Extract the [X, Y] coordinate from the center of the cell holding the provided text.  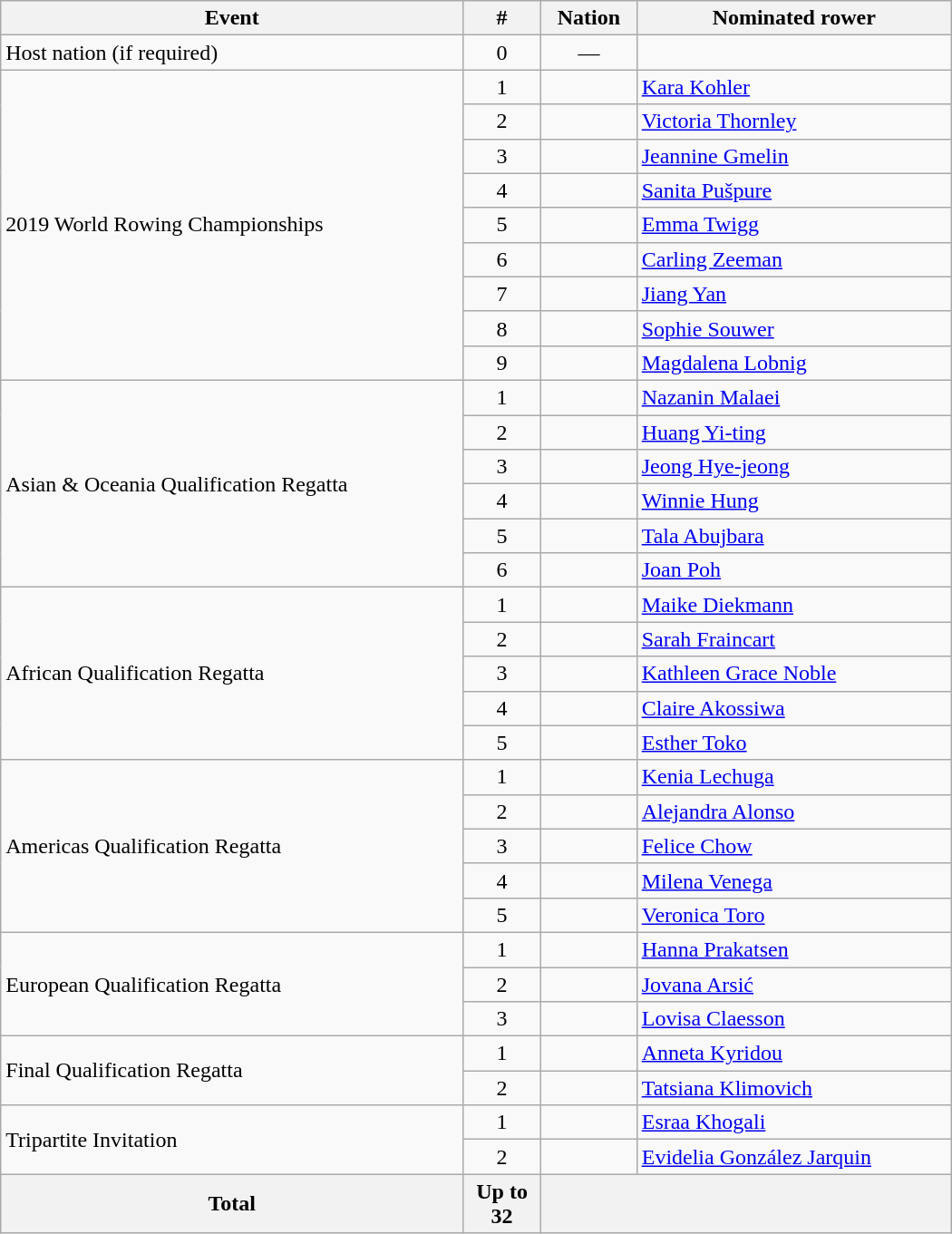
Tala Abujbara [794, 536]
Anneta Kyridou [794, 1054]
Americas Qualification Regatta [232, 846]
Asian & Oceania Qualification Regatta [232, 483]
Nominated rower [794, 18]
Evidelia González Jarquin [794, 1157]
2019 World Rowing Championships [232, 225]
Total [232, 1204]
Carling Zeeman [794, 259]
Maike Diekmann [794, 605]
Felice Chow [794, 846]
Joan Poh [794, 570]
Tripartite Invitation [232, 1140]
European Qualification Regatta [232, 984]
Jovana Arsić [794, 984]
Esraa Khogali [794, 1122]
Sanita Pušpure [794, 190]
Kathleen Grace Noble [794, 674]
Kenia Lechuga [794, 777]
Jeong Hye-jeong [794, 467]
Alejandra Alonso [794, 811]
9 [502, 363]
Veronica Toro [794, 915]
Sophie Souwer [794, 328]
Victoria Thornley [794, 121]
Milena Venega [794, 880]
Tatsiana Klimovich [794, 1088]
Huang Yi-ting [794, 432]
African Qualification Regatta [232, 674]
Emma Twigg [794, 225]
Up to 32 [502, 1204]
Lovisa Claesson [794, 1019]
Final Qualification Regatta [232, 1071]
# [502, 18]
Hanna Prakatsen [794, 949]
Jiang Yan [794, 294]
7 [502, 294]
Winnie Hung [794, 501]
Magdalena Lobnig [794, 363]
8 [502, 328]
Kara Kohler [794, 87]
Claire Akossiwa [794, 708]
Sarah Fraincart [794, 639]
Esther Toko [794, 743]
— [589, 53]
Jeannine Gmelin [794, 156]
Nation [589, 18]
Event [232, 18]
0 [502, 53]
Host nation (if required) [232, 53]
Nazanin Malaei [794, 397]
